Scan for the cell matching the given text and deliver its [x, y] coordinate at center. 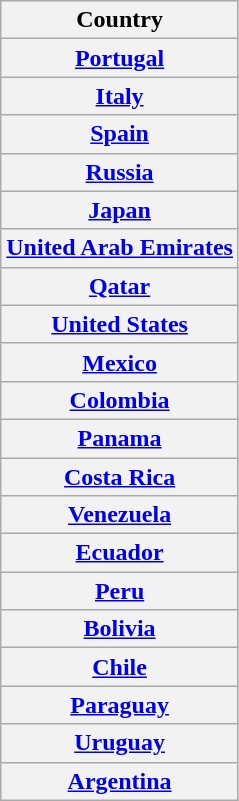
Chile [120, 667]
Paraguay [120, 705]
Japan [120, 210]
Colombia [120, 400]
Argentina [120, 781]
United States [120, 324]
Costa Rica [120, 477]
Italy [120, 96]
Portugal [120, 58]
Bolivia [120, 629]
Peru [120, 591]
Venezuela [120, 515]
Russia [120, 172]
Mexico [120, 362]
Qatar [120, 286]
Spain [120, 134]
Panama [120, 438]
Ecuador [120, 553]
United Arab Emirates [120, 248]
Country [120, 20]
Uruguay [120, 743]
